Return the (x, y) coordinate for the center point of the cell that contains the specified text.  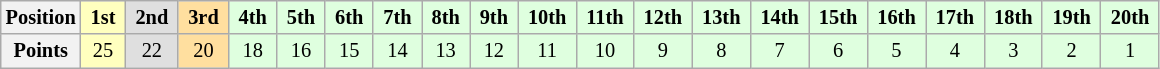
9th (494, 17)
13 (446, 51)
16th (896, 17)
6th (349, 17)
15th (838, 17)
5 (896, 51)
20 (203, 51)
22 (152, 51)
1 (1130, 51)
19th (1071, 17)
14th (779, 17)
12 (494, 51)
11th (604, 17)
20th (1130, 17)
4 (955, 51)
16 (301, 51)
3 (1013, 51)
13th (721, 17)
10 (604, 51)
1st (104, 17)
2 (1071, 51)
6 (838, 51)
15 (349, 51)
18 (253, 51)
10th (547, 17)
17th (955, 17)
8 (721, 51)
14 (397, 51)
Position (41, 17)
7th (397, 17)
9 (663, 51)
3rd (203, 17)
2nd (152, 17)
18th (1013, 17)
Points (41, 51)
25 (104, 51)
8th (446, 17)
7 (779, 51)
11 (547, 51)
4th (253, 17)
12th (663, 17)
5th (301, 17)
